Find where the given text appears and provide that cell's center as [x, y] coordinate. 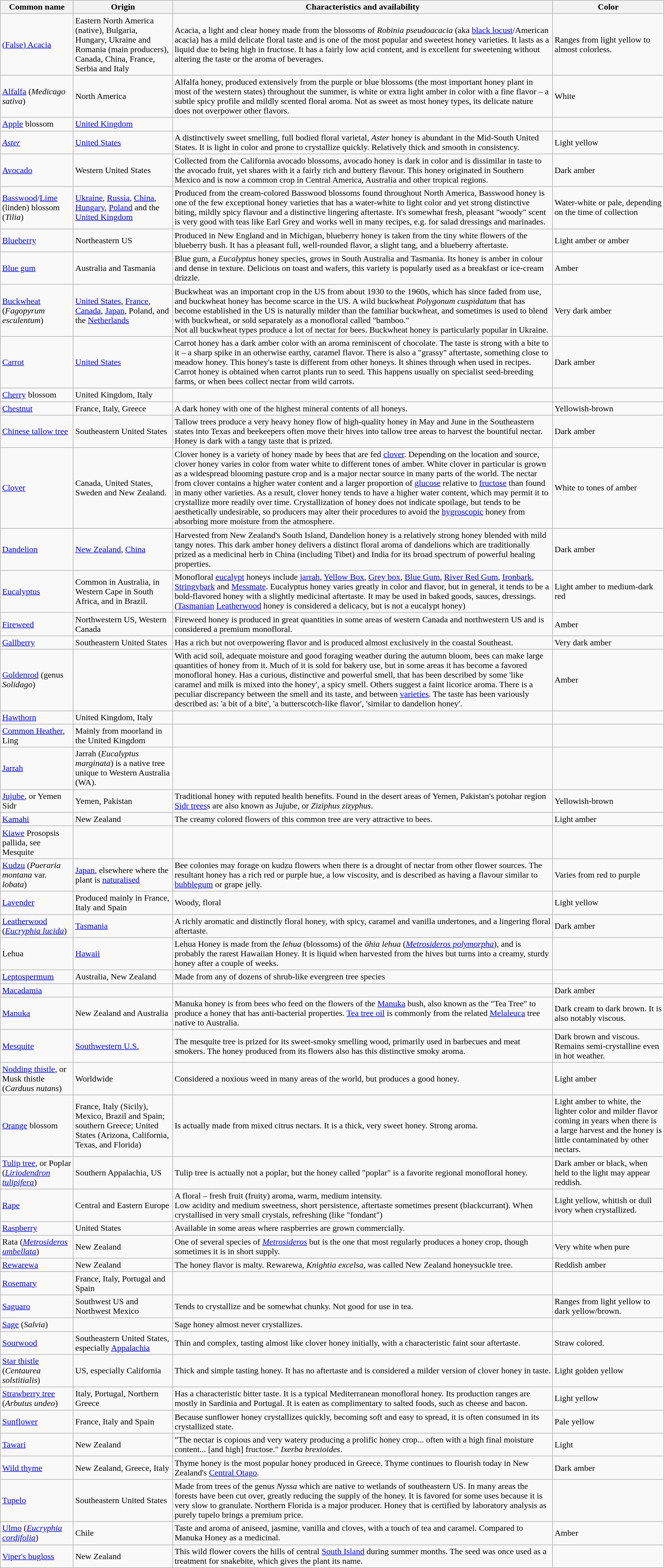
Light amber to medium-dark red [608, 591]
Sage (Salvia) [37, 1324]
Jarrah [37, 768]
Rata (Metrosideros umbellata) [37, 1247]
Ranges from light yellow to dark yellow/brown. [608, 1306]
Origin [123, 7]
Woody, floral [363, 903]
Mainly from moorland in the United Kingdom [123, 735]
Southeastern United States, especially Appalachia [123, 1342]
Eastern North America (native), Bulgaria, Hungary, Ukraine and Romania (main producers), Canada, China, France, Serbia and Italy [123, 45]
Jarrah (Eucalyptus marginata) is a native tree unique to Western Australia (WA). [123, 768]
Characteristics and availability [363, 7]
Blueberry [37, 240]
Dark amber or black, when held to the light may appear reddish. [608, 1173]
Available in some areas where raspberries are grown commercially. [363, 1228]
Cherry blossom [37, 395]
Tawari [37, 1445]
Japan, elsewhere where the plant is naturalised [123, 875]
Rewarewa [37, 1265]
Strawberry tree (Arbutus undeo) [37, 1399]
Macadamia [37, 990]
Jujube, or Yemen Sidr [37, 801]
Water-white or pale, depending on the time of collection [608, 208]
Chestnut [37, 408]
Ukraine, Russia, China, Hungary, Poland and the United Kingdom [123, 208]
Italy, Portugal, Northern Greece [123, 1399]
Dandelion [37, 550]
Considered a noxious weed in many areas of the world, but produces a good honey. [363, 1079]
Sourwood [37, 1342]
Eucalyptus [37, 591]
Light yellow, whitish or dull ivory when crystallized. [608, 1205]
Leatherwood (Eucryphia lucida) [37, 925]
Southwest US and Northwest Mexico [123, 1306]
France, Italy, Portugal and Spain [123, 1283]
Very white when pure [608, 1247]
France, Italy (Sicily), Mexico, Brazil and Spain; southern Greece; United States (Arizona, California, Texas, and Florida) [123, 1125]
Varies from red to purple [608, 875]
Star thistle (Centaurea solstitialis) [37, 1371]
Clover [37, 488]
Straw colored. [608, 1342]
Tasmania [123, 925]
A richly aromatic and distinctly floral honey, with spicy, caramel and vanilla undertones, and a lingering floral aftertaste. [363, 925]
Common in Australia, in Western Cape in South Africa, and in Brazil. [123, 591]
Nodding thistle, or Musk thistle (Carduus nutans) [37, 1079]
New Zealand, China [123, 550]
Thyme honey is the most popular honey produced in Greece. Thyme continues to flourish today in New Zealand's Central Otago. [363, 1468]
Tends to crystallize and be somewhat chunky. Not good for use in tea. [363, 1306]
Kiawe Prosopsis pallida, see Mesquite [37, 842]
Kamahi [37, 819]
Gallberry [37, 643]
New Zealand and Australia [123, 1013]
Apple blossom [37, 124]
Wild thyme [37, 1468]
Ranges from light yellow to almost colorless. [608, 45]
Light golden yellow [608, 1371]
Taste and aroma of aniseed, jasmine, vanilla and cloves, with a touch of tea and caramel. Compared to Manuka Honey as a medicinal. [363, 1533]
Lavender [37, 903]
Northwestern US, Western Canada [123, 624]
Fireweed honey is produced in great quantities in some areas of western Canada and northwestern US and is considered a premium monofloral. [363, 624]
Western United States [123, 170]
Tulip tree, or Poplar (Liriodendron tulipifera) [37, 1173]
Tulip tree is actually not a poplar, but the honey called "poplar" is a favorite regional monofloral honey. [363, 1173]
Central and Eastern Europe [123, 1205]
Ulmo (Eucryphia cordifolia) [37, 1533]
Reddish amber [608, 1265]
Tupelo [37, 1501]
Chinese tallow tree [37, 432]
The honey flavor is malty. Rewarewa, Knightia excelsa, was called New Zealand honeysuckle tree. [363, 1265]
Hawaii [123, 954]
Australia, New Zealand [123, 977]
Mesquite [37, 1046]
A dark honey with one of the highest mineral contents of all honeys. [363, 408]
Thin and complex, tasting almost like clover honey initially, with a characteristic faint sour aftertaste. [363, 1342]
Fireweed [37, 624]
(False) Acacia [37, 45]
New Zealand, Greece, Italy [123, 1468]
Canada, United States, Sweden and New Zealand. [123, 488]
Leptospermum [37, 977]
Is actually made from mixed citrus nectars. It is a thick, very sweet honey. Strong aroma. [363, 1125]
Dark brown and viscous. Remains semi-crystalline even in hot weather. [608, 1046]
Northeastern US [123, 240]
Made from any of dozens of shrub-like evergreen tree species [363, 977]
Sunflower [37, 1422]
Orange blossom [37, 1125]
Dark cream to dark brown. It is also notably viscous. [608, 1013]
Basswood/Lime (linden) blossom (Tilia) [37, 208]
Produced mainly in France, Italy and Spain [123, 903]
Australia and Tasmania [123, 268]
The creamy colored flowers of this common tree are very attractive to bees. [363, 819]
Raspberry [37, 1228]
Yemen, Pakistan [123, 801]
White to tones of amber [608, 488]
Has a rich but not overpowering flavor and is produced almost exclusively in the coastal Southeast. [363, 643]
Blue gum [37, 268]
Color [608, 7]
Alfalfa (Medicago sativa) [37, 96]
Worldwide [123, 1079]
Manuka [37, 1013]
Buckwheat (Fagopyrum esculentum) [37, 310]
White [608, 96]
Rape [37, 1205]
Common Heather, Ling [37, 735]
Hawthorn [37, 717]
Carrot [37, 362]
United Kingdom [123, 124]
Light amber or amber [608, 240]
Viper's bugloss [37, 1556]
Kudzu (Pueraria montana var. lobata) [37, 875]
France, Italy, Greece [123, 408]
Light [608, 1445]
Rosemary [37, 1283]
France, Italy and Spain [123, 1422]
Saguaro [37, 1306]
Southern Appalachia, US [123, 1173]
Common name [37, 7]
Because sunflower honey crystallizes quickly, becoming soft and easy to spread, it is often consumed in its crystallized state. [363, 1422]
North America [123, 96]
Goldenrod (genus Solidago) [37, 680]
Aster [37, 143]
Chile [123, 1533]
Thick and simple tasting honey. It has no aftertaste and is considered a milder version of clover honey in taste. [363, 1371]
US, especially California [123, 1371]
One of several species of Metrosideros but is the one that most regularly produces a honey crop, though sometimes it is in short supply. [363, 1247]
United States, France, Canada, Japan, Poland, and the Netherlands [123, 310]
Southwestern U.S. [123, 1046]
Pale yellow [608, 1422]
Avocado [37, 170]
Lehua [37, 954]
Sage honey almost never crystallizes. [363, 1324]
